Scan for the cell matching the given text and deliver its (X, Y) coordinate at center. 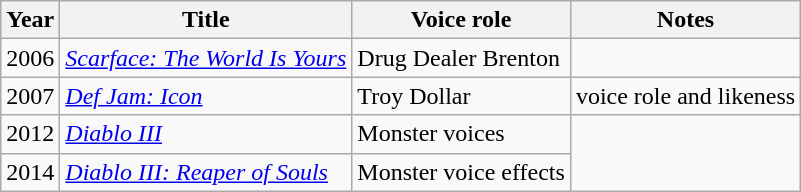
Def Jam: Icon (206, 96)
voice role and likeness (685, 96)
Diablo III: Reaper of Souls (206, 172)
Monster voice effects (462, 172)
Voice role (462, 20)
Title (206, 20)
Monster voices (462, 134)
Troy Dollar (462, 96)
Scarface: The World Is Yours (206, 58)
2006 (30, 58)
Drug Dealer Brenton (462, 58)
Diablo III (206, 134)
2007 (30, 96)
2014 (30, 172)
Notes (685, 20)
Year (30, 20)
2012 (30, 134)
